For the text-containing cell, return its midpoint in (x, y) coordinate format. 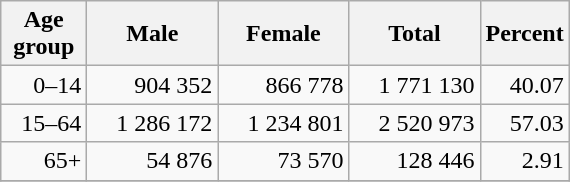
15–64 (44, 123)
1 286 172 (152, 123)
Male (152, 34)
65+ (44, 161)
Percent (524, 34)
2.91 (524, 161)
Female (284, 34)
128 446 (414, 161)
0–14 (44, 85)
54 876 (152, 161)
73 570 (284, 161)
Age group (44, 34)
2 520 973 (414, 123)
1 234 801 (284, 123)
1 771 130 (414, 85)
904 352 (152, 85)
57.03 (524, 123)
866 778 (284, 85)
40.07 (524, 85)
Total (414, 34)
